Extract the (x, y) coordinate from the center of the cell holding the provided text.  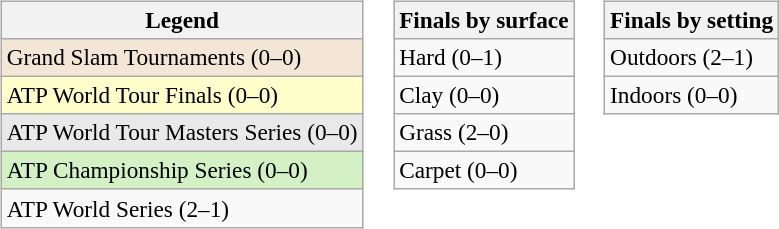
Hard (0–1) (484, 57)
Finals by setting (692, 20)
ATP World Series (2–1) (182, 208)
Outdoors (2–1) (692, 57)
ATP Championship Series (0–0) (182, 171)
Legend (182, 20)
Finals by surface (484, 20)
Grand Slam Tournaments (0–0) (182, 57)
ATP World Tour Finals (0–0) (182, 95)
Grass (2–0) (484, 133)
Clay (0–0) (484, 95)
Carpet (0–0) (484, 171)
Indoors (0–0) (692, 95)
ATP World Tour Masters Series (0–0) (182, 133)
